Return [X, Y] of the center of cell containing provided text 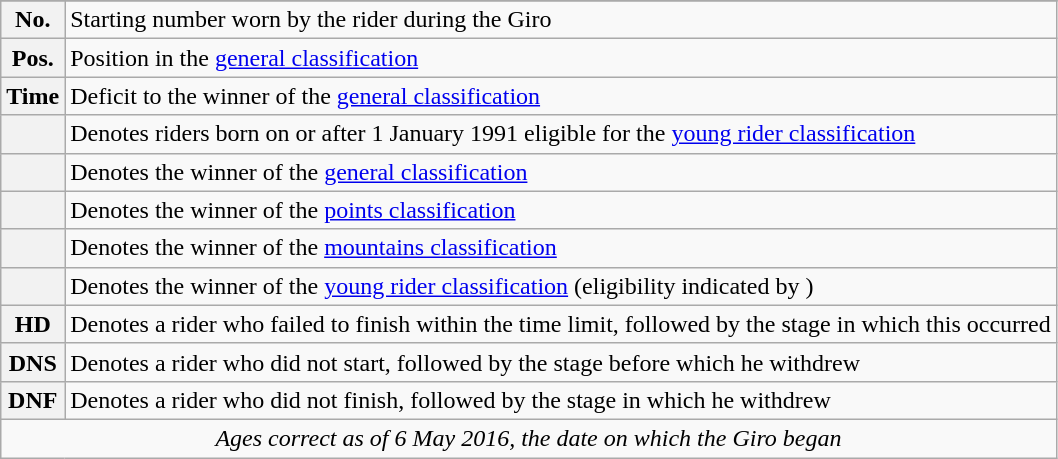
Deficit to the winner of the general classification [561, 96]
Position in the general classification [561, 58]
DNS [33, 362]
Denotes a rider who did not start, followed by the stage before which he withdrew [561, 362]
Denotes the winner of the points classification [561, 210]
Denotes a rider who failed to finish within the time limit, followed by the stage in which this occurred [561, 324]
Denotes the winner of the general classification [561, 172]
Denotes the winner of the young rider classification (eligibility indicated by ) [561, 286]
Denotes riders born on or after 1 January 1991 eligible for the young rider classification [561, 134]
Starting number worn by the rider during the Giro [561, 20]
Ages correct as of 6 May 2016, the date on which the Giro began [528, 438]
Denotes the winner of the mountains classification [561, 248]
Time [33, 96]
No. [33, 20]
DNF [33, 400]
Pos. [33, 58]
Denotes a rider who did not finish, followed by the stage in which he withdrew [561, 400]
HD [33, 324]
